Scan for the cell matching the given text and deliver its (X, Y) coordinate at center. 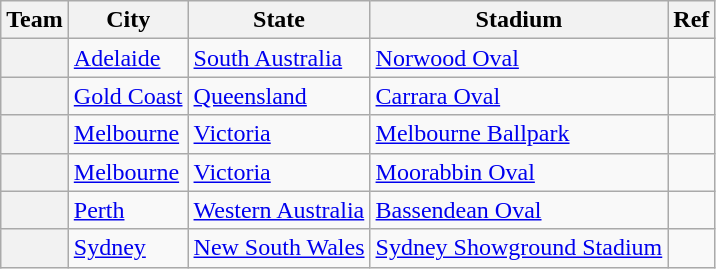
Adelaide (128, 58)
City (128, 20)
Ref (692, 20)
Gold Coast (128, 96)
Team (35, 20)
Melbourne Ballpark (519, 134)
Carrara Oval (519, 96)
South Australia (279, 58)
Bassendean Oval (519, 210)
Norwood Oval (519, 58)
New South Wales (279, 248)
Perth (128, 210)
Sydney (128, 248)
Moorabbin Oval (519, 172)
State (279, 20)
Sydney Showground Stadium (519, 248)
Western Australia (279, 210)
Queensland (279, 96)
Stadium (519, 20)
